Pinpoint the cell where the given text exists, returning its (x, y) midpoint coordinate. 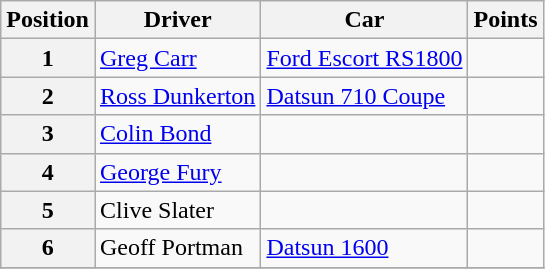
3 (48, 134)
Position (48, 20)
Colin Bond (177, 134)
Ford Escort RS1800 (364, 58)
4 (48, 172)
George Fury (177, 172)
6 (48, 248)
Datsun 1600 (364, 248)
Clive Slater (177, 210)
Geoff Portman (177, 248)
2 (48, 96)
Car (364, 20)
1 (48, 58)
Ross Dunkerton (177, 96)
5 (48, 210)
Driver (177, 20)
Greg Carr (177, 58)
Datsun 710 Coupe (364, 96)
Points (506, 20)
